Find where the given text appears and provide that cell's center as (X, Y) coordinate. 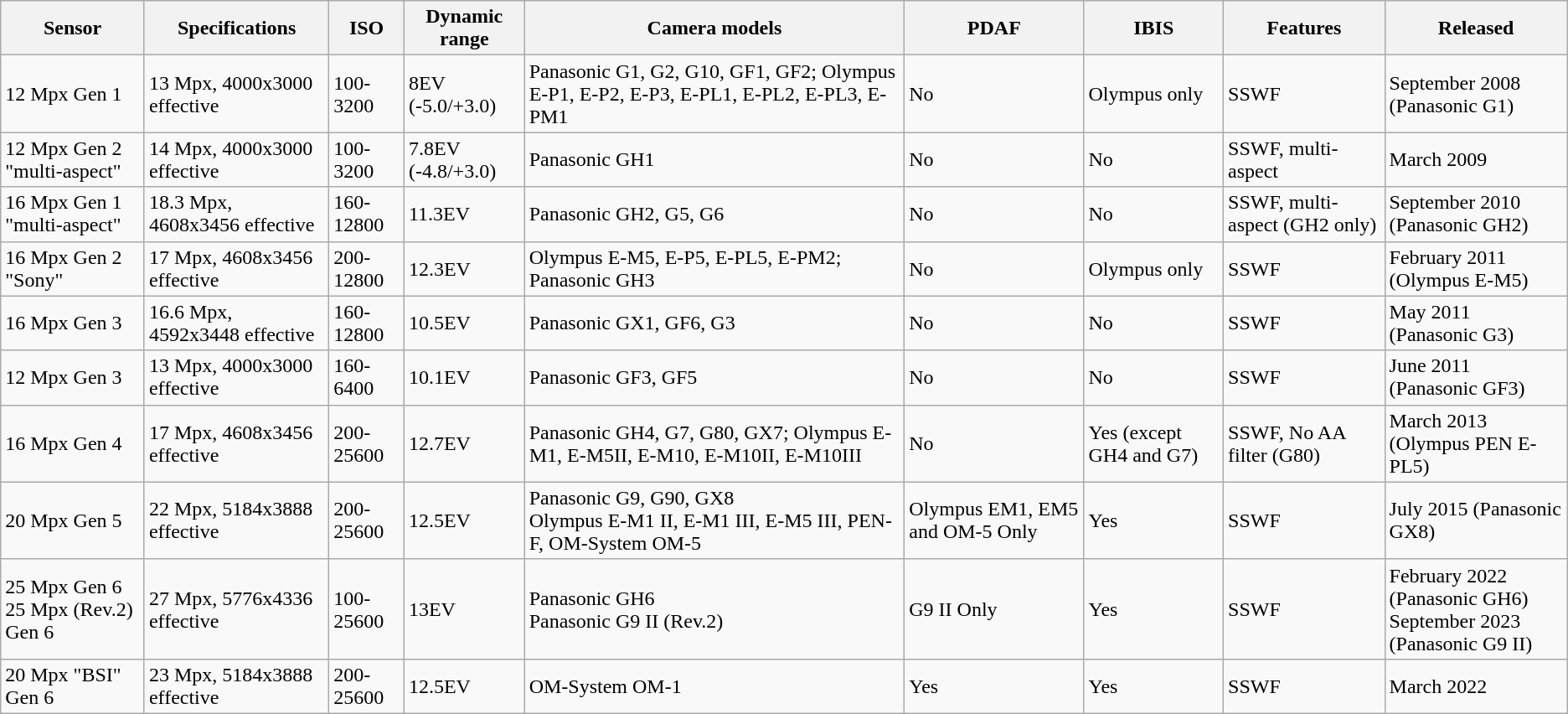
160-6400 (367, 377)
11.3EV (464, 215)
March 2013 (Olympus PEN E-PL5) (1476, 443)
Panasonic GH6Panasonic G9 II (Rev.2) (714, 608)
Yes (except GH4 and G7) (1154, 443)
12 Mpx Gen 3 (73, 377)
Olympus E-M5, E-P5, E-PL5, E-PM2; Panasonic GH3 (714, 268)
OM-System OM-1 (714, 686)
June 2011 (Panasonic GF3) (1476, 377)
Panasonic GX1, GF6, G3 (714, 323)
23 Mpx, 5184x3888 effective (236, 686)
IBIS (1154, 28)
May 2011 (Panasonic G3) (1476, 323)
18.3 Mpx, 4608x3456 effective (236, 215)
Specifications (236, 28)
Panasonic GF3, GF5 (714, 377)
Panasonic G9, G90, GX8Olympus E-M1 II, E-M1 III, E-M5 III, PEN-F, OM-System OM-5 (714, 520)
Panasonic GH2, G5, G6 (714, 215)
ISO (367, 28)
March 2009 (1476, 159)
22 Mpx, 5184x3888 effective (236, 520)
16.6 Mpx, 4592x3448 effective (236, 323)
February 2022 (Panasonic GH6)September 2023 (Panasonic G9 II) (1476, 608)
16 Mpx Gen 1 "multi-aspect" (73, 215)
20 Mpx "BSI" Gen 6 (73, 686)
200-12800 (367, 268)
G9 II Only (994, 608)
Dynamic range (464, 28)
10.1EV (464, 377)
SSWF, multi-aspect (1305, 159)
100-25600 (367, 608)
Sensor (73, 28)
12.3EV (464, 268)
September 2008 (Panasonic G1) (1476, 94)
8EV (-5.0/+3.0) (464, 94)
16 Mpx Gen 4 (73, 443)
Released (1476, 28)
July 2015 (Panasonic GX8) (1476, 520)
Olympus EM1, EM5 and OM-5 Only (994, 520)
Panasonic G1, G2, G10, GF1, GF2; Olympus E-P1, E-P2, E-P3, E-PL1, E-PL2, E-PL3, E-PM1 (714, 94)
16 Mpx Gen 3 (73, 323)
12 Mpx Gen 1 (73, 94)
PDAF (994, 28)
Panasonic GH4, G7, G80, GX7; Olympus E-M1, E-M5II, E-M10, E-M10II, E-M10III (714, 443)
September 2010 (Panasonic GH2) (1476, 215)
12.7EV (464, 443)
7.8EV (-4.8/+3.0) (464, 159)
12 Mpx Gen 2 "multi-aspect" (73, 159)
16 Mpx Gen 2 "Sony" (73, 268)
25 Mpx Gen 625 Mpx (Rev.2) Gen 6 (73, 608)
Camera models (714, 28)
14 Mpx, 4000x3000 effective (236, 159)
27 Mpx, 5776x4336 effective (236, 608)
SSWF, multi-aspect (GH2 only) (1305, 215)
SSWF, No AA filter (G80) (1305, 443)
March 2022 (1476, 686)
10.5EV (464, 323)
Features (1305, 28)
Panasonic GH1 (714, 159)
13EV (464, 608)
20 Mpx Gen 5 (73, 520)
February 2011 (Olympus E-M5) (1476, 268)
